Locate the cell with the specified text and output its (X, Y) center coordinate. 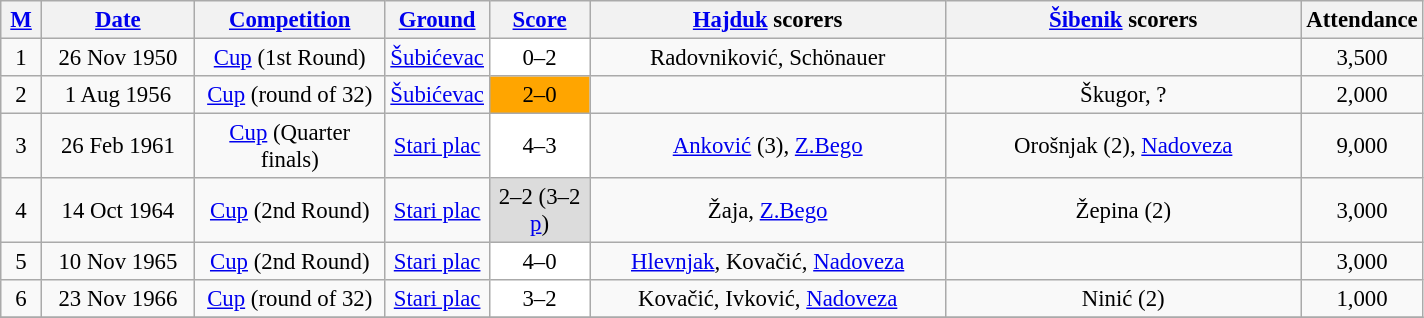
Cup (Quarter finals) (290, 146)
Šibenik scorers (1123, 20)
9,000 (1362, 146)
Žepina (2) (1123, 210)
1 (22, 58)
Škugor, ? (1123, 95)
Date (118, 20)
2–0 (540, 95)
Score (540, 20)
Attendance (1362, 20)
0–2 (540, 58)
Cup (1st Round) (290, 58)
5 (22, 262)
Hajduk scorers (768, 20)
Ground (437, 20)
10 Nov 1965 (118, 262)
1,000 (1362, 299)
Orošnjak (2), Nadoveza (1123, 146)
2,000 (1362, 95)
Hlevnjak, Kovačić, Nadoveza (768, 262)
M (22, 20)
26 Feb 1961 (118, 146)
Kovačić, Ivković, Nadoveza (768, 299)
4 (22, 210)
3 (22, 146)
Radovniković, Schönauer (768, 58)
2–2 (3–2 p) (540, 210)
23 Nov 1966 (118, 299)
6 (22, 299)
4–3 (540, 146)
3–2 (540, 299)
Anković (3), Z.Bego (768, 146)
Competition (290, 20)
14 Oct 1964 (118, 210)
1 Aug 1956 (118, 95)
4–0 (540, 262)
26 Nov 1950 (118, 58)
Žaja, Z.Bego (768, 210)
Ninić (2) (1123, 299)
3,500 (1362, 58)
2 (22, 95)
